Detect which cell encompasses the target text, then output its (x, y) center coordinate. 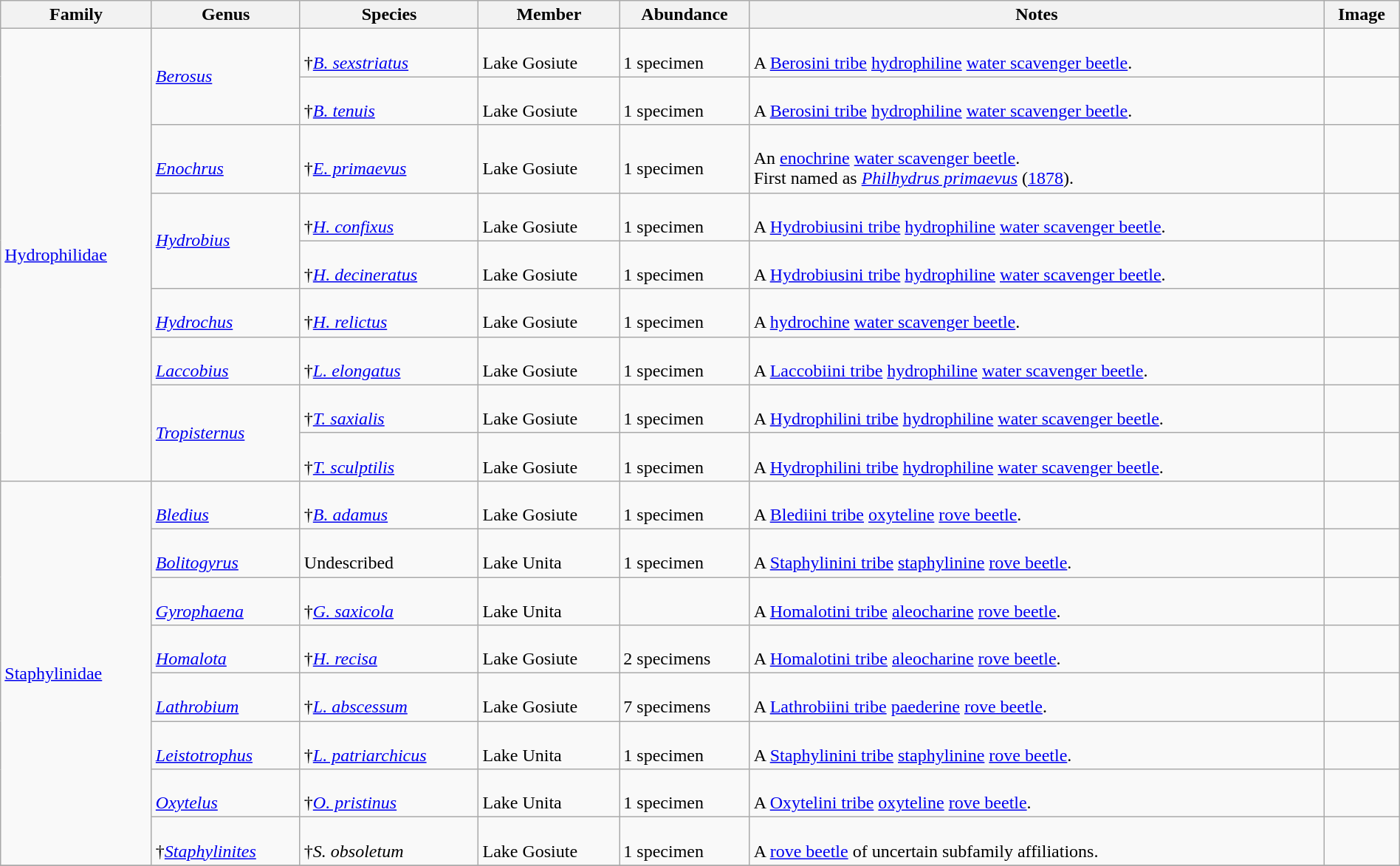
†L. elongatus (389, 360)
Laccobius (226, 360)
†L. patriarchicus (389, 746)
An enochrine water scavenger beetle.First named as Philhydrus primaevus (1878). (1037, 159)
†E. primaevus (389, 159)
†H. recisa (389, 650)
†B. tenuis (389, 100)
†H. decineratus (389, 264)
A Laccobiini tribe hydrophiline water scavenger beetle. (1037, 360)
Abundance (684, 15)
A rove beetle of uncertain subfamily affiliations. (1037, 842)
Homalota (226, 650)
Berosus (226, 77)
7 specimens (684, 697)
Hydrobius (226, 241)
A Blediini tribe oxyteline rove beetle. (1037, 505)
†B. sexstriatus (389, 53)
†O. pristinus (389, 793)
Lathrobium (226, 697)
A Oxytelini tribe oxyteline rove beetle. (1037, 793)
†H. relictus (389, 313)
Staphylinidae (77, 673)
Image (1362, 15)
†S. obsoletum (389, 842)
Hydrochus (226, 313)
Notes (1037, 15)
Genus (226, 15)
Leistotrophus (226, 746)
†T. sculptilis (389, 456)
Gyrophaena (226, 601)
†H. confixus (389, 217)
Undescribed (389, 552)
Tropisternus (226, 433)
Bledius (226, 505)
Member (549, 15)
Bolitogyrus (226, 552)
Species (389, 15)
Oxytelus (226, 793)
A hydrochine water scavenger beetle. (1037, 313)
†Staphylinites (226, 842)
Family (77, 15)
2 specimens (684, 650)
Hydrophilidae (77, 255)
†T. saxialis (389, 409)
†B. adamus (389, 505)
Enochrus (226, 159)
†L. abscessum (389, 697)
†G. saxicola (389, 601)
A Lathrobiini tribe paederine rove beetle. (1037, 697)
